Locate the cell with the specified text and output its [x, y] center coordinate. 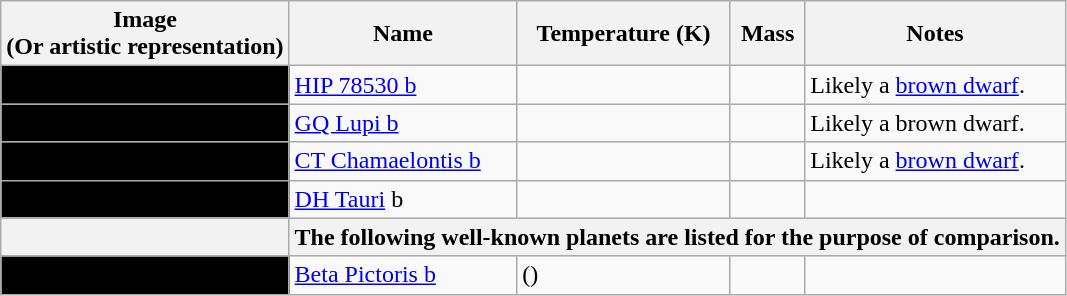
CT Chamaelontis b [403, 161]
Name [403, 34]
The following well-known planets are listed for the purpose of comparison. [677, 237]
() [624, 275]
Notes [936, 34]
Temperature (K) [624, 34]
DH Tauri b [403, 199]
GQ Lupi b [403, 123]
Image(Or artistic representation) [145, 34]
Beta Pictoris b [403, 275]
HIP 78530 b [403, 85]
Mass [767, 34]
